Identify which cell holds the provided text, then report its (X, Y) central coordinate. 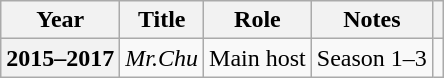
Season 1–3 (372, 58)
2015–2017 (60, 58)
Title (162, 20)
Role (258, 20)
Notes (372, 20)
Mr.Chu (162, 58)
Year (60, 20)
Main host (258, 58)
